Extract the (x, y) coordinate from the center of the cell holding the provided text.  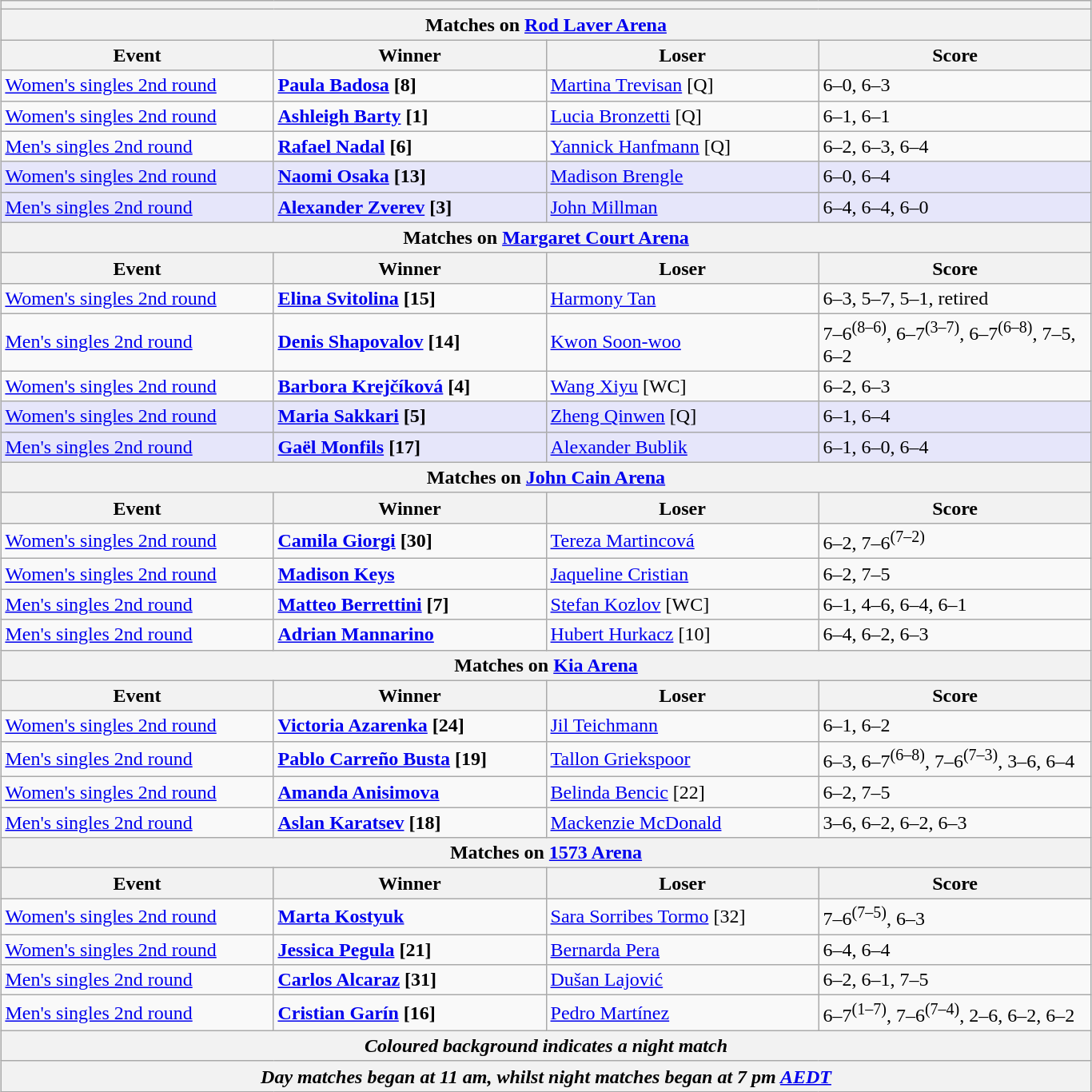
Carlos Alcaraz [31] (409, 980)
Wang Xiyu [WC] (683, 386)
Stefan Kozlov [WC] (683, 604)
Denis Shapovalov [14] (409, 342)
Paula Badosa [8] (409, 86)
6–4, 6–4 (955, 950)
Matches on Margaret Court Arena (546, 237)
Naomi Osaka [13] (409, 177)
Matches on Kia Arena (546, 665)
Adrian Mannarino (409, 635)
3–6, 6–2, 6–2, 6–3 (955, 823)
Harmony Tan (683, 298)
Yannick Hanfmann [Q] (683, 146)
Martina Trevisan [Q] (683, 86)
Alexander Zverev [3] (409, 207)
Gaël Monfils [17] (409, 447)
6–2, 6–3 (955, 386)
Barbora Krejčíková [4] (409, 386)
Cristian Garín [16] (409, 1014)
Matteo Berrettini [7] (409, 604)
Matches on Rod Laver Arena (546, 25)
Rafael Nadal [6] (409, 146)
Mackenzie McDonald (683, 823)
6–1, 6–0, 6–4 (955, 447)
6–4, 6–4, 6–0 (955, 207)
Lucia Bronzetti [Q] (683, 116)
6–2, 6–3, 6–4 (955, 146)
Belinda Bencic [22] (683, 792)
Coloured background indicates a night match (546, 1046)
Kwon Soon-woo (683, 342)
Tereza Martincová (683, 540)
Jil Teichmann (683, 726)
7–6(8–6), 6–7(3–7), 6–7(6–8), 7–5, 6–2 (955, 342)
Victoria Azarenka [24] (409, 726)
Pedro Martínez (683, 1014)
Marta Kostyuk (409, 916)
Camila Giorgi [30] (409, 540)
John Millman (683, 207)
7–6(7–5), 6–3 (955, 916)
6–2, 7–6(7–2) (955, 540)
Matches on John Cain Arena (546, 477)
Ashleigh Barty [1] (409, 116)
Sara Sorribes Tormo [32] (683, 916)
6–2, 6–1, 7–5 (955, 980)
Pablo Carreño Busta [19] (409, 759)
6–4, 6–2, 6–3 (955, 635)
Bernarda Pera (683, 950)
6–1, 6–1 (955, 116)
6–1, 4–6, 6–4, 6–1 (955, 604)
6–1, 6–4 (955, 416)
6–3, 6–7(6–8), 7–6(7–3), 3–6, 6–4 (955, 759)
6–1, 6–2 (955, 726)
6–7(1–7), 7–6(7–4), 2–6, 6–2, 6–2 (955, 1014)
Madison Brengle (683, 177)
Aslan Karatsev [18] (409, 823)
Jessica Pegula [21] (409, 950)
Amanda Anisimova (409, 792)
Hubert Hurkacz [10] (683, 635)
Zheng Qinwen [Q] (683, 416)
Tallon Griekspoor (683, 759)
6–3, 5–7, 5–1, retired (955, 298)
Maria Sakkari [5] (409, 416)
Madison Keys (409, 574)
Jaqueline Cristian (683, 574)
6–0, 6–4 (955, 177)
Day matches began at 11 am, whilst night matches began at 7 pm AEDT (546, 1076)
Elina Svitolina [15] (409, 298)
6–0, 6–3 (955, 86)
Alexander Bublik (683, 447)
Matches on 1573 Arena (546, 853)
Dušan Lajović (683, 980)
